Capture the cell that displays the provided text and extract its (x, y) central coordinate. 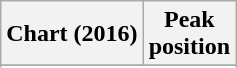
Peak position (189, 34)
Chart (2016) (72, 34)
